Find where the given text appears and provide that cell's center as [x, y] coordinate. 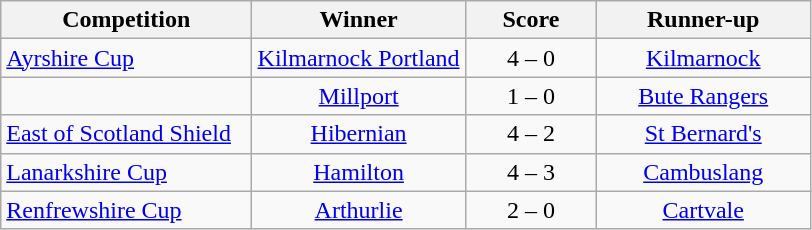
2 – 0 [530, 210]
Lanarkshire Cup [126, 172]
East of Scotland Shield [126, 134]
Cambuslang [703, 172]
Ayrshire Cup [126, 58]
St Bernard's [703, 134]
4 – 3 [530, 172]
4 – 0 [530, 58]
Runner-up [703, 20]
4 – 2 [530, 134]
Millport [359, 96]
Winner [359, 20]
Renfrewshire Cup [126, 210]
Bute Rangers [703, 96]
Score [530, 20]
Competition [126, 20]
Cartvale [703, 210]
Arthurlie [359, 210]
Hibernian [359, 134]
Kilmarnock [703, 58]
Kilmarnock Portland [359, 58]
1 – 0 [530, 96]
Hamilton [359, 172]
